For the text-containing cell, return its midpoint in (X, Y) coordinate format. 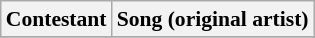
Song (original artist) (213, 19)
Contestant (56, 19)
